Determine the [X, Y] coordinate at the center of the cell enclosing the given text.  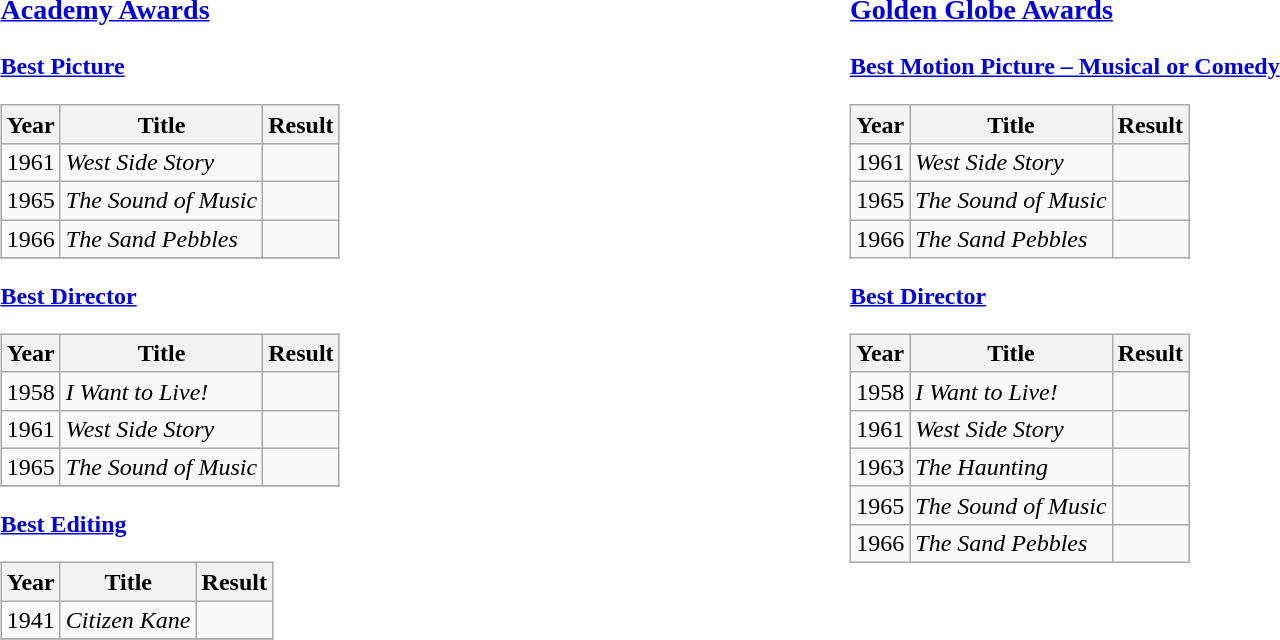
The Haunting [1011, 467]
1941 [30, 620]
1963 [880, 467]
Citizen Kane [128, 620]
